Output the (x, y) coordinate of the center of the cell containing the given text.  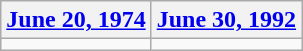
June 20, 1974 (76, 20)
June 30, 1992 (226, 20)
